Return (X, Y) of the center of cell containing provided text 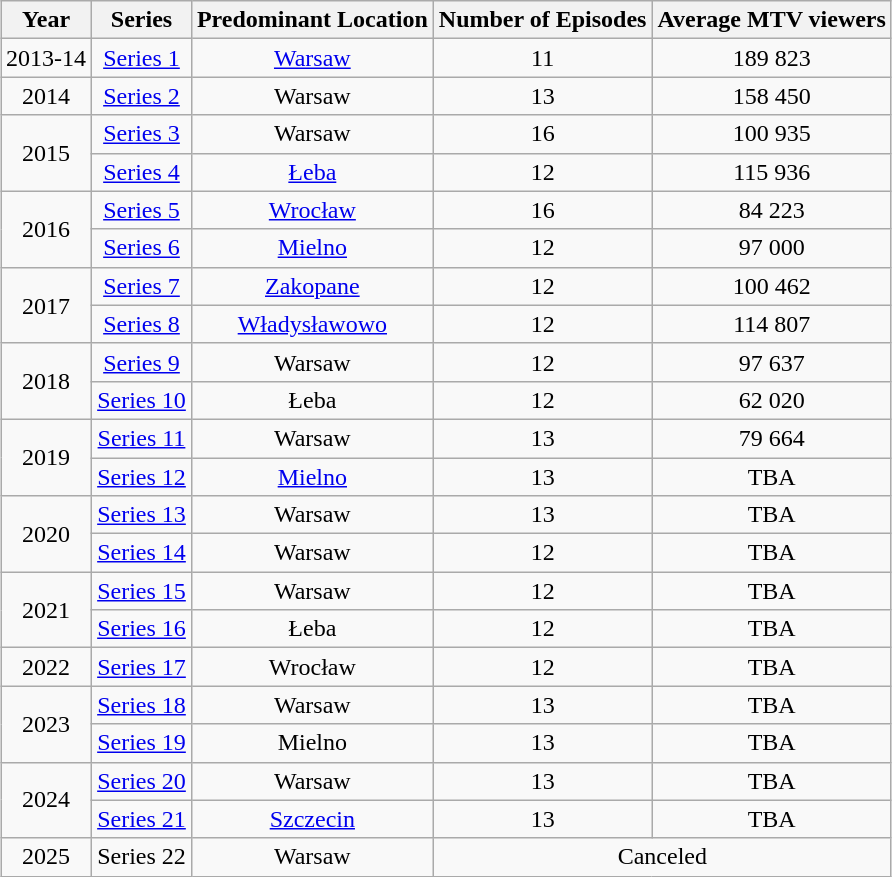
Series 12 (142, 477)
2014 (46, 96)
Series 22 (142, 857)
2023 (46, 724)
Series 13 (142, 515)
97 000 (772, 248)
Number of Episodes (542, 20)
62 020 (772, 400)
Series 11 (142, 438)
2025 (46, 857)
Series 7 (142, 286)
Series 6 (142, 248)
Series 9 (142, 362)
2019 (46, 457)
Series 17 (142, 667)
2024 (46, 800)
Series 5 (142, 210)
2013-14 (46, 58)
158 450 (772, 96)
Series 18 (142, 705)
Szczecin (312, 819)
2016 (46, 229)
Series 8 (142, 324)
Series 2 (142, 96)
189 823 (772, 58)
Series 21 (142, 819)
100 462 (772, 286)
2018 (46, 381)
Series (142, 20)
2021 (46, 610)
Series 16 (142, 629)
2022 (46, 667)
Year (46, 20)
2020 (46, 534)
115 936 (772, 172)
114 807 (772, 324)
Zakopane (312, 286)
100 935 (772, 134)
Series 4 (142, 172)
Canceled (662, 857)
84 223 (772, 210)
11 (542, 58)
Series 15 (142, 591)
Series 1 (142, 58)
79 664 (772, 438)
Average MTV viewers (772, 20)
Predominant Location (312, 20)
Series 20 (142, 781)
Series 19 (142, 743)
2017 (46, 305)
Władysławowo (312, 324)
Series 10 (142, 400)
Series 14 (142, 553)
Series 3 (142, 134)
97 637 (772, 362)
2015 (46, 153)
